Determine the (X, Y) coordinate at the center of the cell enclosing the given text.  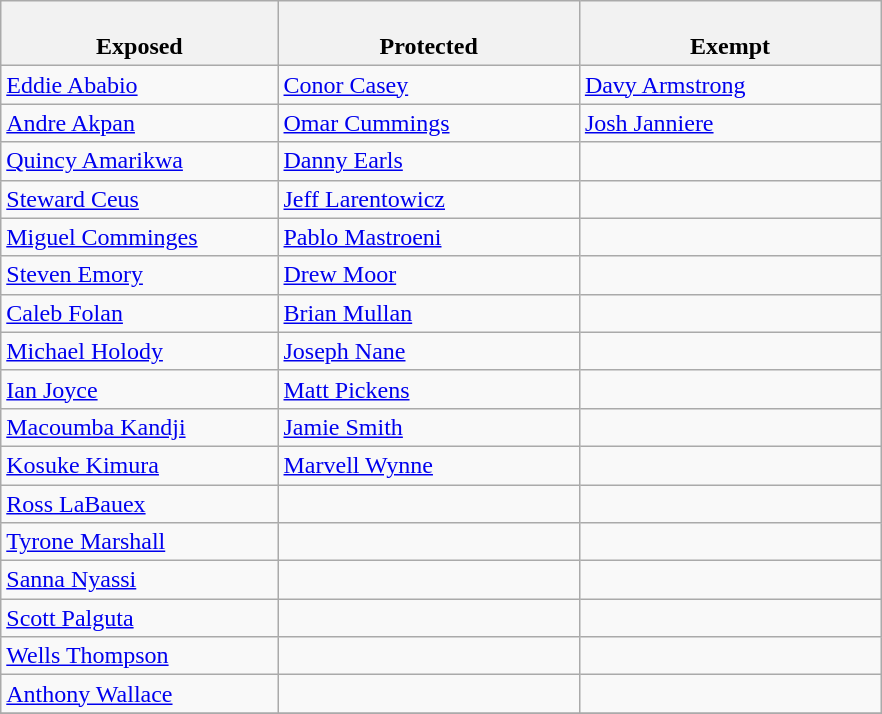
Jeff Larentowicz (428, 199)
Steward Ceus (140, 199)
Quincy Amarikwa (140, 161)
Matt Pickens (428, 389)
Anthony Wallace (140, 694)
Protected (428, 34)
Wells Thompson (140, 656)
Danny Earls (428, 161)
Macoumba Kandji (140, 427)
Eddie Ababio (140, 85)
Josh Janniere (730, 123)
Miguel Comminges (140, 237)
Joseph Nane (428, 351)
Marvell Wynne (428, 465)
Tyrone Marshall (140, 542)
Omar Cummings (428, 123)
Exempt (730, 34)
Ian Joyce (140, 389)
Brian Mullan (428, 313)
Drew Moor (428, 275)
Conor Casey (428, 85)
Jamie Smith (428, 427)
Sanna Nyassi (140, 580)
Caleb Folan (140, 313)
Andre Akpan (140, 123)
Michael Holody (140, 351)
Scott Palguta (140, 618)
Exposed (140, 34)
Kosuke Kimura (140, 465)
Steven Emory (140, 275)
Davy Armstrong (730, 85)
Ross LaBauex (140, 503)
Pablo Mastroeni (428, 237)
